Locate the cell with the specified text and output its [x, y] center coordinate. 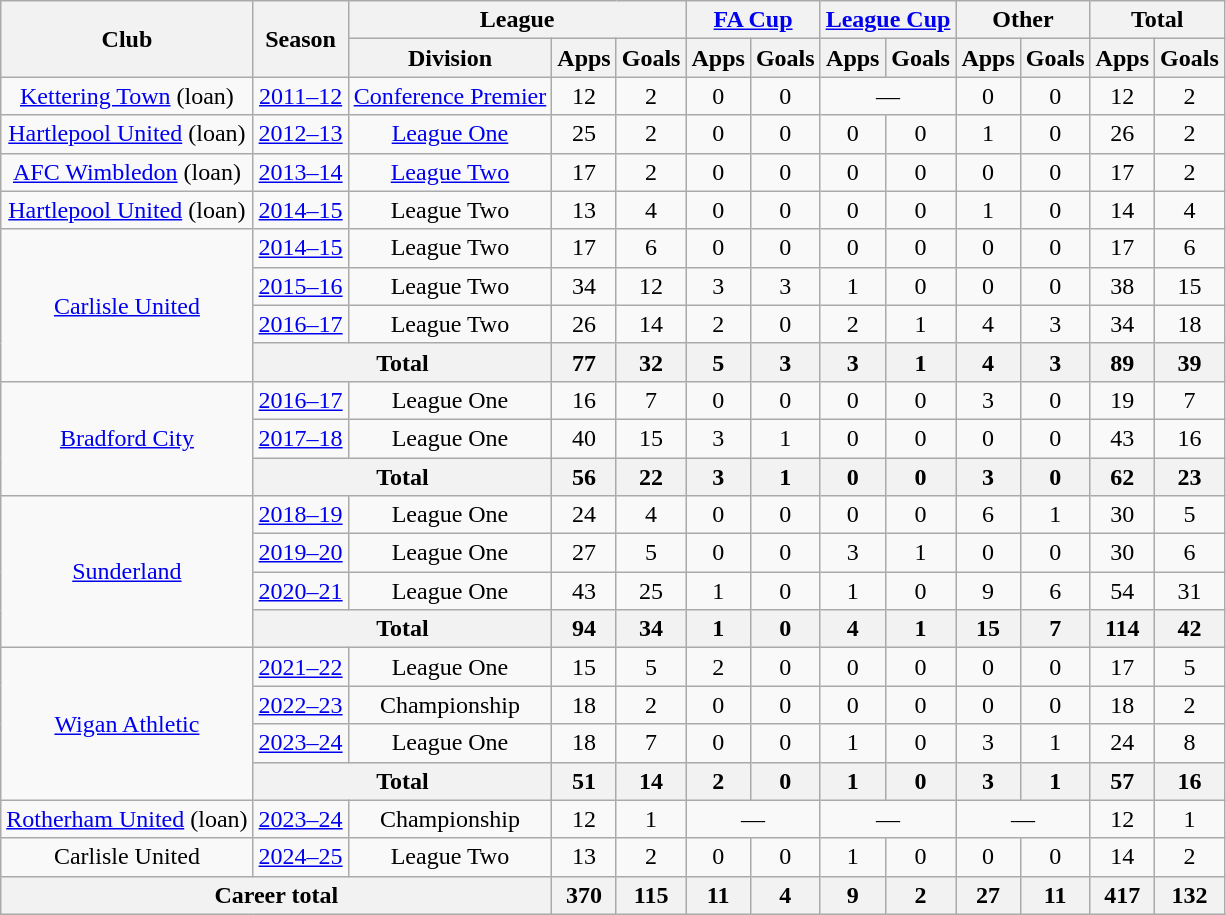
Rotherham United (loan) [127, 819]
132 [1190, 895]
2015–16 [300, 286]
38 [1122, 286]
2024–25 [300, 857]
Bradford City [127, 438]
AFC Wimbledon (loan) [127, 172]
417 [1122, 895]
32 [651, 362]
2021–22 [300, 667]
Wigan Athletic [127, 724]
2011–12 [300, 96]
Club [127, 39]
League Cup [888, 20]
22 [651, 477]
54 [1122, 591]
Division [450, 58]
114 [1122, 629]
23 [1190, 477]
2012–13 [300, 134]
51 [584, 781]
39 [1190, 362]
League [517, 20]
2020–21 [300, 591]
57 [1122, 781]
8 [1190, 743]
FA Cup [753, 20]
19 [1122, 400]
Career total [276, 895]
31 [1190, 591]
2019–20 [300, 553]
42 [1190, 629]
Conference Premier [450, 96]
62 [1122, 477]
2022–23 [300, 705]
Season [300, 39]
2013–14 [300, 172]
2017–18 [300, 438]
370 [584, 895]
Sunderland [127, 572]
Other [1023, 20]
77 [584, 362]
40 [584, 438]
Kettering Town (loan) [127, 96]
89 [1122, 362]
94 [584, 629]
2018–19 [300, 515]
115 [651, 895]
56 [584, 477]
